Identify which cell holds the provided text, then report its (X, Y) central coordinate. 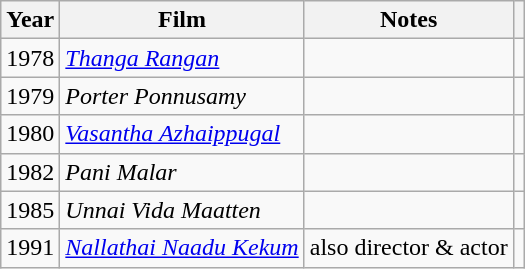
Nallathai Naadu Kekum (182, 248)
1982 (30, 172)
Unnai Vida Maatten (182, 210)
1991 (30, 248)
1978 (30, 58)
1985 (30, 210)
Film (182, 20)
Porter Ponnusamy (182, 96)
also director & actor (408, 248)
1980 (30, 134)
Vasantha Azhaippugal (182, 134)
Notes (408, 20)
Thanga Rangan (182, 58)
1979 (30, 96)
Year (30, 20)
Pani Malar (182, 172)
